Output the [X, Y] coordinate of the center of the cell containing the given text.  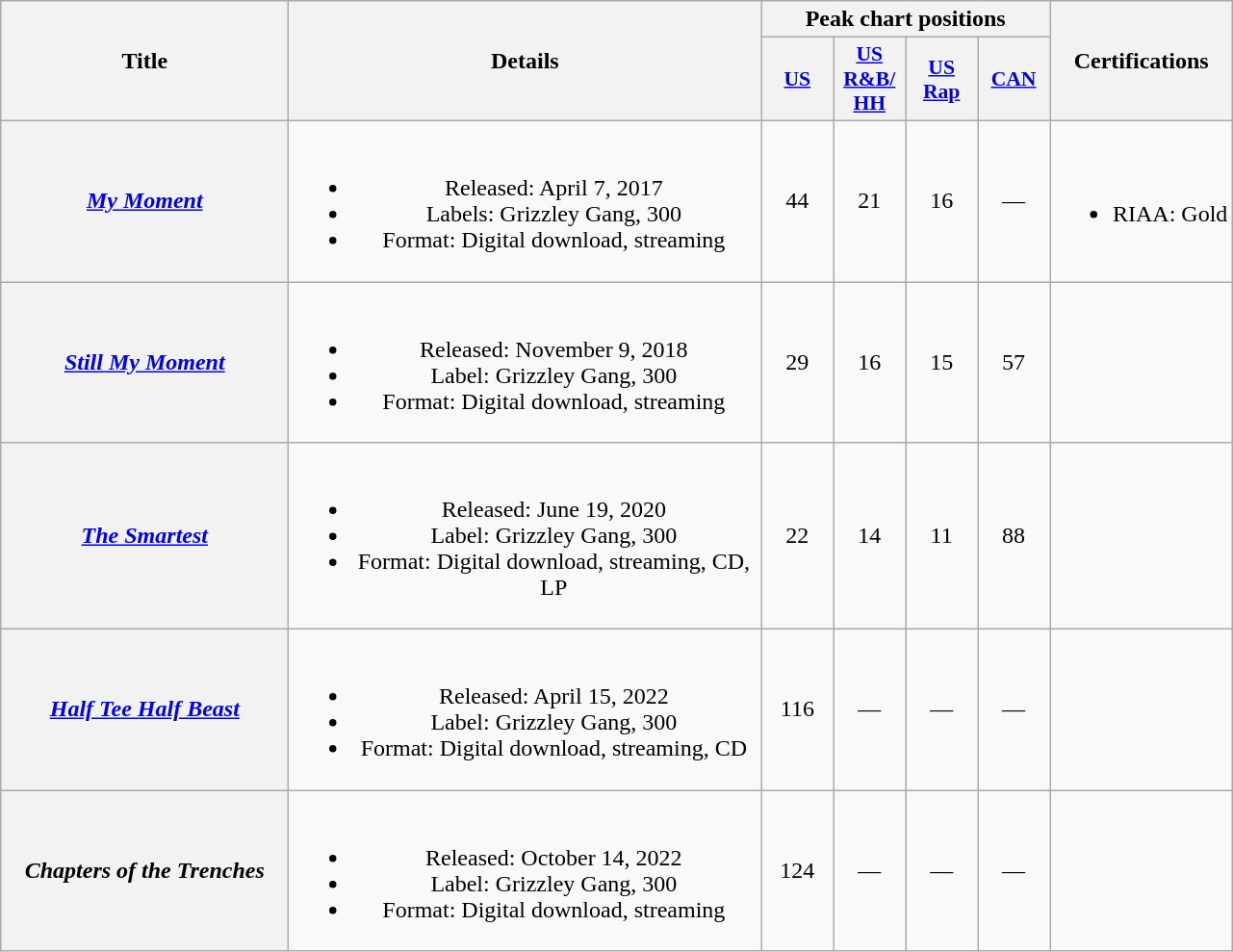
44 [797, 200]
Still My Moment [144, 362]
Released: April 7, 2017Labels: Grizzley Gang, 300Format: Digital download, streaming [526, 200]
Half Tee Half Beast [144, 710]
The Smartest [144, 536]
11 [941, 536]
Released: April 15, 2022Label: Grizzley Gang, 300Format: Digital download, streaming, CD [526, 710]
RIAA: Gold [1141, 200]
Chapters of the Trenches [144, 870]
124 [797, 870]
14 [870, 536]
USR&B/HH [870, 79]
116 [797, 710]
Released: October 14, 2022Label: Grizzley Gang, 300Format: Digital download, streaming [526, 870]
My Moment [144, 200]
57 [1015, 362]
15 [941, 362]
29 [797, 362]
22 [797, 536]
Certifications [1141, 62]
CAN [1015, 79]
Details [526, 62]
21 [870, 200]
Peak chart positions [906, 19]
88 [1015, 536]
Title [144, 62]
US [797, 79]
Released: November 9, 2018Label: Grizzley Gang, 300Format: Digital download, streaming [526, 362]
Released: June 19, 2020Label: Grizzley Gang, 300Format: Digital download, streaming, CD, LP [526, 536]
US Rap [941, 79]
